Return the (x, y) coordinate for the center point of the cell that contains the specified text.  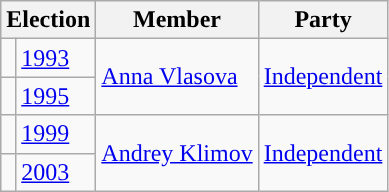
Election (48, 20)
Andrey Klimov (177, 153)
1993 (56, 58)
2003 (56, 172)
1999 (56, 134)
Party (323, 20)
Member (177, 20)
1995 (56, 96)
Anna Vlasova (177, 77)
